Capture the cell that displays the provided text and extract its [x, y] central coordinate. 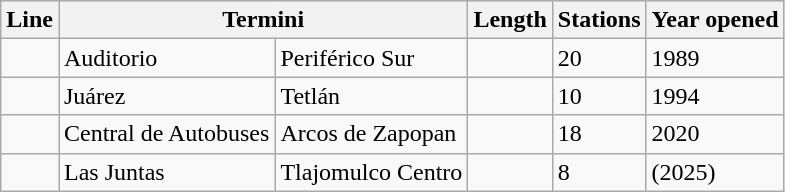
Termini [262, 20]
10 [599, 96]
Tetlán [372, 96]
(2025) [715, 172]
Length [510, 20]
Stations [599, 20]
2020 [715, 134]
Central de Autobuses [166, 134]
18 [599, 134]
1994 [715, 96]
1989 [715, 58]
Las Juntas [166, 172]
Periférico Sur [372, 58]
Juárez [166, 96]
Year opened [715, 20]
8 [599, 172]
Line [30, 20]
Tlajomulco Centro [372, 172]
Auditorio [166, 58]
Arcos de Zapopan [372, 134]
20 [599, 58]
